From the cell containing the given text, extract its center point as (X, Y) coordinate. 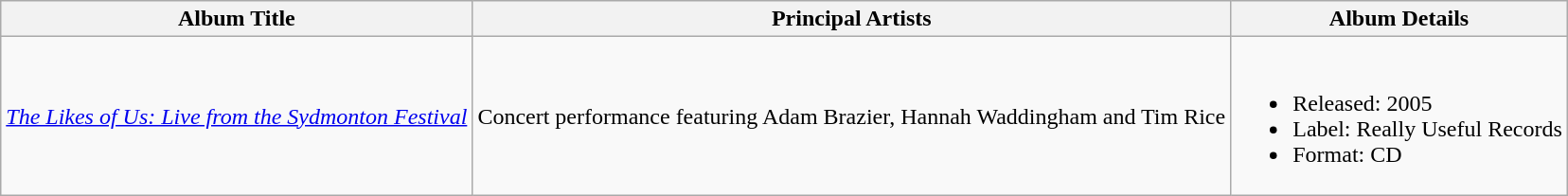
Concert performance featuring Adam Brazier, Hannah Waddingham and Tim Rice (852, 116)
Album Details (1399, 19)
The Likes of Us: Live from the Sydmonton Festival (237, 116)
Principal Artists (852, 19)
Released: 2005Label: Really Useful RecordsFormat: CD (1399, 116)
Album Title (237, 19)
